Return the (x, y) coordinate for the center point of the cell that contains the specified text.  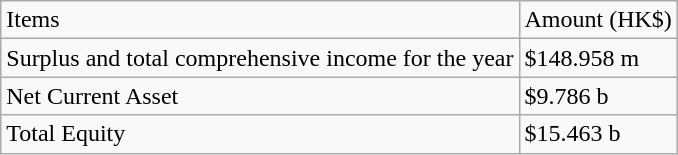
Total Equity (260, 134)
Items (260, 20)
Amount (HK$) (598, 20)
$15.463 b (598, 134)
Net Current Asset (260, 96)
Surplus and total comprehensive income for the year (260, 58)
$9.786 b (598, 96)
$148.958 m (598, 58)
